From the cell containing the given text, extract its center point as [x, y] coordinate. 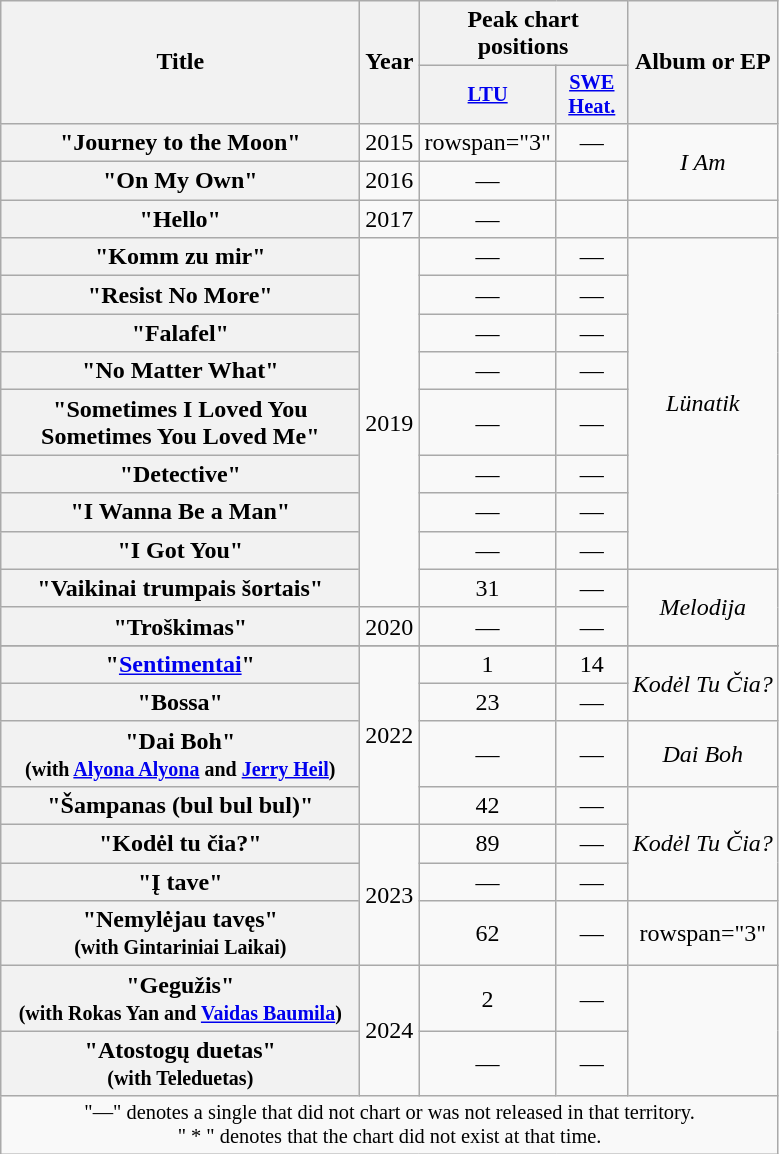
"No Matter What" [180, 371]
2024 [390, 1031]
"Gegužis"(with Rokas Yan and Vaidas Baumila) [180, 998]
"Komm zu mir" [180, 257]
2 [488, 998]
2017 [390, 219]
"On My Own" [180, 181]
Album or EP [702, 62]
2022 [390, 734]
"Troškimas" [180, 626]
"I Got You" [180, 550]
89 [488, 844]
2023 [390, 896]
"I Wanna Be a Man" [180, 512]
"Resist No More" [180, 295]
Peak chart positions [523, 34]
"Į tave" [180, 882]
2016 [390, 181]
14 [592, 664]
2020 [390, 626]
62 [488, 934]
"Dai Boh"(with Alyona Alyona and Jerry Heil) [180, 754]
31 [488, 588]
Title [180, 62]
"Kodėl tu čia?" [180, 844]
Lünatik [702, 404]
"Journey to the Moon" [180, 142]
I Am [702, 161]
"Nemylėjau tavęs"(with Gintariniai Laikai) [180, 934]
Dai Boh [702, 754]
"Sentimentai" [180, 664]
"Sometimes I Loved You Sometimes You Loved Me" [180, 422]
42 [488, 805]
"Atostogų duetas"(with Teleduetas) [180, 1064]
"Šampanas (bul bul bul)" [180, 805]
"Hello" [180, 219]
"Falafel" [180, 333]
2019 [390, 423]
SWEHeat. [592, 95]
Year [390, 62]
Melodija [702, 607]
1 [488, 664]
"Bossa" [180, 702]
23 [488, 702]
"Detective" [180, 474]
LTU [488, 95]
"Vaikinai trumpais šortais" [180, 588]
"—" denotes a single that did not chart or was not released in that territory." * " denotes that the chart did not exist at that time. [390, 1125]
2015 [390, 142]
